Locate the cell with the specified text and output its (X, Y) center coordinate. 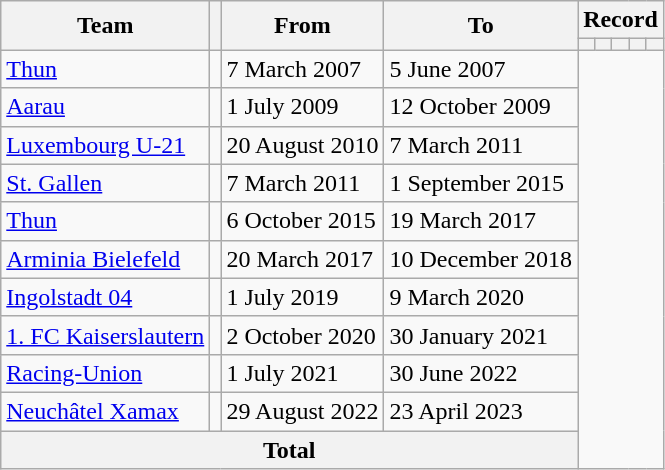
Aarau (106, 107)
30 June 2022 (481, 373)
Ingolstadt 04 (106, 297)
9 March 2020 (481, 297)
20 August 2010 (302, 145)
12 October 2009 (481, 107)
5 June 2007 (481, 69)
6 October 2015 (302, 221)
St. Gallen (106, 183)
Team (106, 26)
1 July 2009 (302, 107)
10 December 2018 (481, 259)
To (481, 26)
2 October 2020 (302, 335)
20 March 2017 (302, 259)
30 January 2021 (481, 335)
Total (290, 449)
19 March 2017 (481, 221)
Arminia Bielefeld (106, 259)
Luxembourg U-21 (106, 145)
7 March 2007 (302, 69)
29 August 2022 (302, 411)
Racing-Union (106, 373)
Neuchâtel Xamax (106, 411)
23 April 2023 (481, 411)
1. FC Kaiserslautern (106, 335)
1 July 2019 (302, 297)
1 July 2021 (302, 373)
From (302, 26)
Record (621, 20)
1 September 2015 (481, 183)
